Capture the cell that displays the provided text and extract its [x, y] central coordinate. 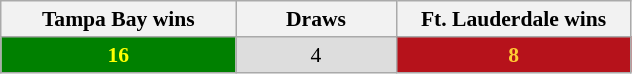
Draws [316, 19]
Tampa Bay wins [118, 19]
8 [514, 55]
Ft. Lauderdale wins [514, 19]
4 [316, 55]
16 [118, 55]
